For the text-containing cell, return its midpoint in (x, y) coordinate format. 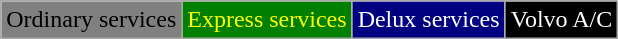
Volvo A/C (562, 20)
Express services (267, 20)
Ordinary services (92, 20)
Delux services (428, 20)
